Capture the cell that displays the provided text and extract its [X, Y] central coordinate. 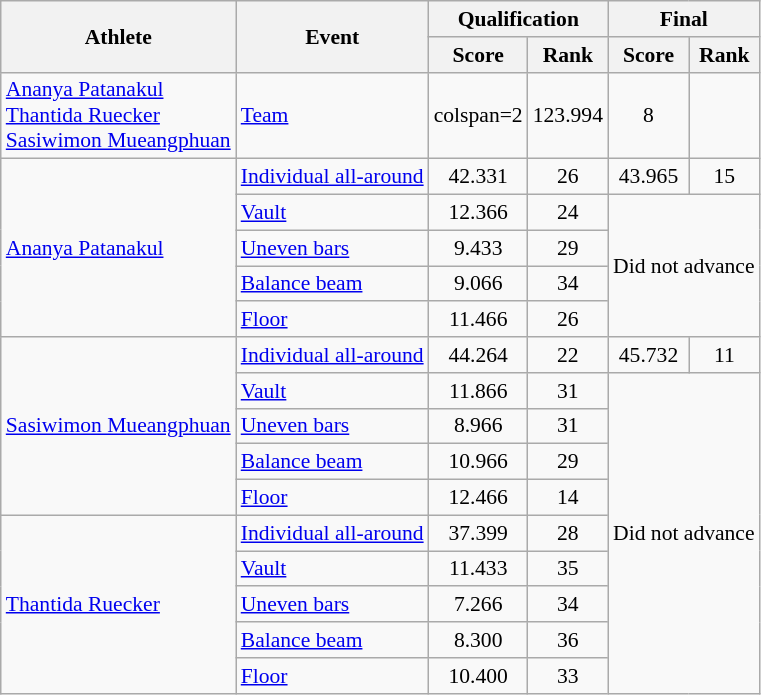
10.966 [478, 462]
Event [332, 36]
Qualification [518, 19]
33 [568, 676]
37.399 [478, 533]
10.400 [478, 676]
Athlete [118, 36]
28 [568, 533]
Ananya PatanakulThantida RueckerSasiwimon Mueangphuan [118, 116]
8 [648, 116]
Sasiwimon Mueangphuan [118, 426]
11.433 [478, 569]
123.994 [568, 116]
42.331 [478, 177]
9.066 [478, 284]
8.966 [478, 426]
35 [568, 569]
22 [568, 355]
43.965 [648, 177]
11.866 [478, 391]
45.732 [648, 355]
Final [684, 19]
44.264 [478, 355]
9.433 [478, 248]
Thantida Ruecker [118, 604]
14 [568, 498]
11 [724, 355]
Team [332, 116]
11.466 [478, 320]
36 [568, 640]
24 [568, 213]
Ananya Patanakul [118, 248]
12.466 [478, 498]
15 [724, 177]
colspan=2 [478, 116]
12.366 [478, 213]
8.300 [478, 640]
7.266 [478, 605]
